Extract the [X, Y] coordinate from the center of the cell holding the provided text.  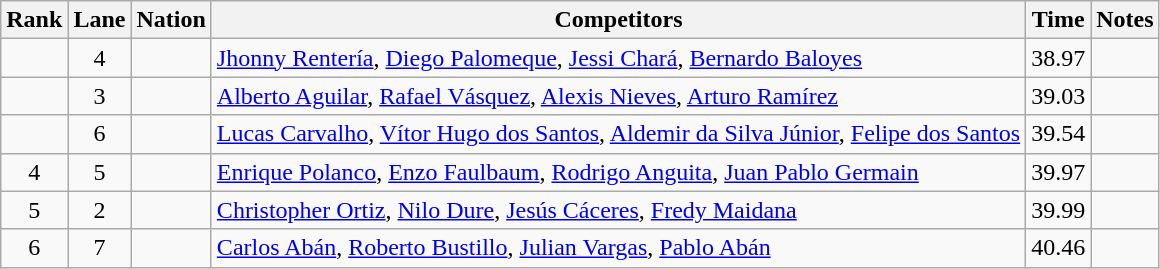
Notes [1125, 20]
39.03 [1058, 96]
Lucas Carvalho, Vítor Hugo dos Santos, Aldemir da Silva Júnior, Felipe dos Santos [618, 134]
39.54 [1058, 134]
Christopher Ortiz, Nilo Dure, Jesús Cáceres, Fredy Maidana [618, 210]
Competitors [618, 20]
3 [100, 96]
Carlos Abán, Roberto Bustillo, Julian Vargas, Pablo Abán [618, 248]
Nation [171, 20]
Rank [34, 20]
Alberto Aguilar, Rafael Vásquez, Alexis Nieves, Arturo Ramírez [618, 96]
7 [100, 248]
40.46 [1058, 248]
2 [100, 210]
Time [1058, 20]
Lane [100, 20]
39.99 [1058, 210]
38.97 [1058, 58]
39.97 [1058, 172]
Enrique Polanco, Enzo Faulbaum, Rodrigo Anguita, Juan Pablo Germain [618, 172]
Jhonny Rentería, Diego Palomeque, Jessi Chará, Bernardo Baloyes [618, 58]
